Identify which cell holds the provided text, then report its [X, Y] central coordinate. 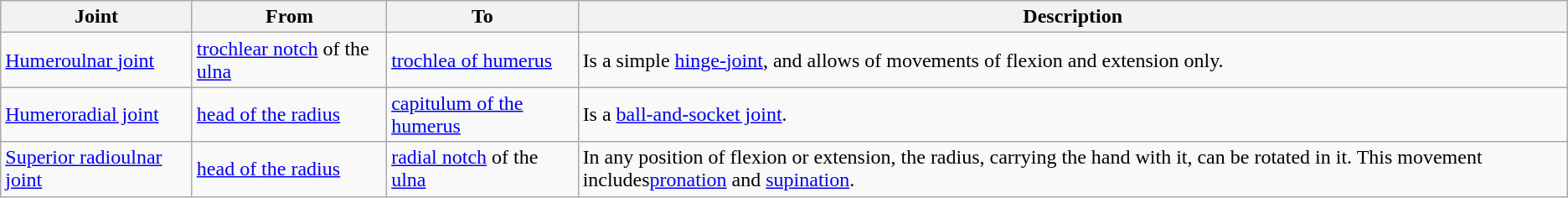
trochlear notch of the ulna [289, 60]
capitulum of the humerus [482, 114]
Humeroulnar joint [97, 60]
Description [1072, 17]
To [482, 17]
radial notch of the ulna [482, 169]
Joint [97, 17]
Superior radioulnar joint [97, 169]
Is a simple hinge-joint, and allows of movements of flexion and extension only. [1072, 60]
trochlea of humerus [482, 60]
Humeroradial joint [97, 114]
In any position of flexion or extension, the radius, carrying the hand with it, can be rotated in it. This movement includespronation and supination. [1072, 169]
From [289, 17]
Is a ball-and-socket joint. [1072, 114]
